Output the (X, Y) coordinate of the center of the cell containing the given text.  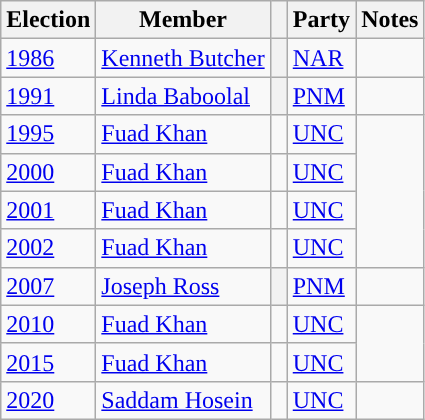
Election (48, 20)
2020 (48, 400)
2015 (48, 362)
Linda Baboolal (183, 96)
Joseph Ross (183, 286)
2010 (48, 324)
NAR (321, 58)
2001 (48, 210)
Member (183, 20)
Party (321, 20)
1991 (48, 96)
2000 (48, 172)
1986 (48, 58)
Notes (390, 20)
1995 (48, 134)
Kenneth Butcher (183, 58)
Saddam Hosein (183, 400)
2002 (48, 248)
2007 (48, 286)
